Find where the given text appears and provide that cell's center as [X, Y] coordinate. 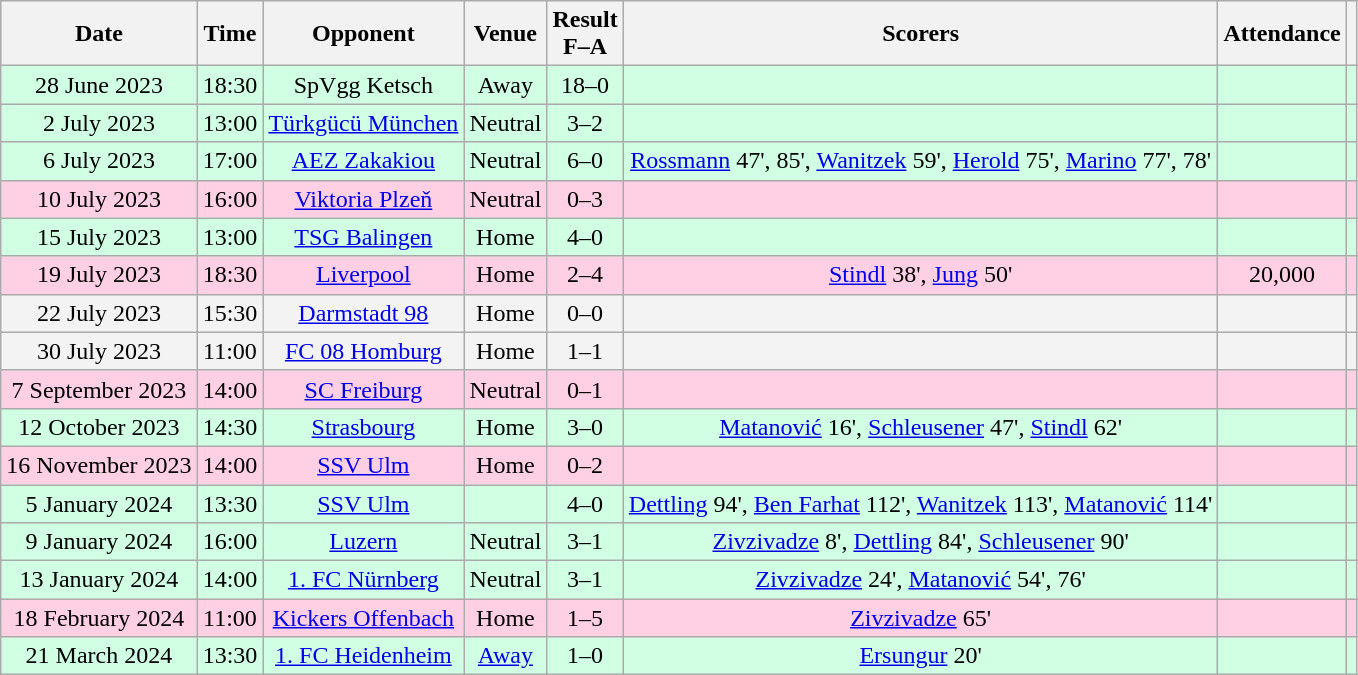
2 July 2023 [99, 123]
7 September 2023 [99, 389]
TSG Balingen [364, 237]
12 October 2023 [99, 427]
Luzern [364, 542]
18–0 [585, 85]
9 January 2024 [99, 542]
22 July 2023 [99, 313]
0–1 [585, 389]
15:30 [230, 313]
Türkgücü München [364, 123]
Venue [506, 34]
6–0 [585, 161]
15 July 2023 [99, 237]
Scorers [920, 34]
6 July 2023 [99, 161]
3–2 [585, 123]
1. FC Heidenheim [364, 656]
Opponent [364, 34]
Kickers Offenbach [364, 618]
1–1 [585, 351]
3–0 [585, 427]
17:00 [230, 161]
14:30 [230, 427]
Stindl 38', Jung 50' [920, 275]
Zivzivadze 8', Dettling 84', Schleusener 90' [920, 542]
Ersungur 20' [920, 656]
13 January 2024 [99, 580]
Matanović 16', Schleusener 47', Stindl 62' [920, 427]
0–0 [585, 313]
SC Freiburg [364, 389]
20,000 [1282, 275]
16 November 2023 [99, 465]
2–4 [585, 275]
10 July 2023 [99, 199]
AEZ Zakakiou [364, 161]
ResultF–A [585, 34]
Rossmann 47', 85', Wanitzek 59', Herold 75', Marino 77', 78' [920, 161]
Strasbourg [364, 427]
0–2 [585, 465]
SpVgg Ketsch [364, 85]
Dettling 94', Ben Farhat 112', Wanitzek 113', Matanović 114' [920, 503]
28 June 2023 [99, 85]
Attendance [1282, 34]
Darmstadt 98 [364, 313]
1. FC Nürnberg [364, 580]
Viktoria Plzeň [364, 199]
21 March 2024 [99, 656]
1–5 [585, 618]
Liverpool [364, 275]
Zivzivadze 65' [920, 618]
30 July 2023 [99, 351]
0–3 [585, 199]
Zivzivadze 24', Matanović 54', 76' [920, 580]
18 February 2024 [99, 618]
Date [99, 34]
FC 08 Homburg [364, 351]
5 January 2024 [99, 503]
19 July 2023 [99, 275]
Time [230, 34]
1–0 [585, 656]
